Pinpoint the cell where the given text exists, returning its (X, Y) midpoint coordinate. 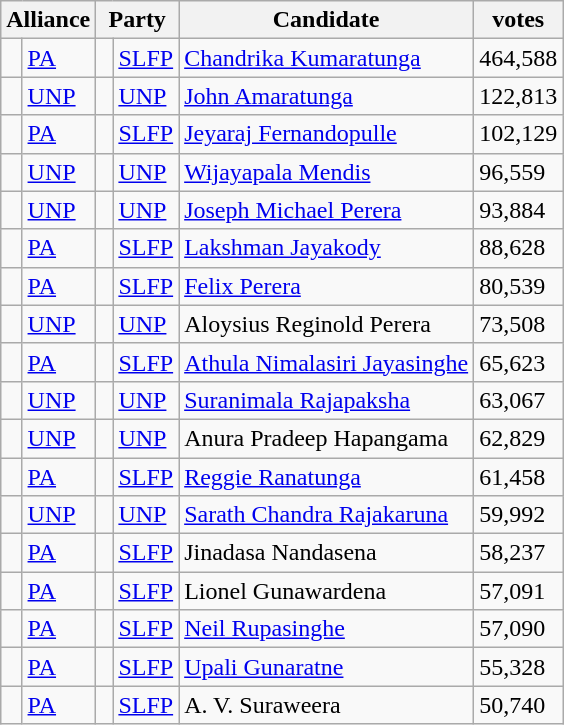
57,090 (518, 629)
Felix Perera (326, 286)
Neil Rupasinghe (326, 629)
Chandrika Kumaratunga (326, 58)
John Amaratunga (326, 96)
Suranimala Rajapaksha (326, 400)
122,813 (518, 96)
Candidate (326, 20)
Sarath Chandra Rajakaruna (326, 515)
80,539 (518, 286)
65,623 (518, 362)
Upali Gunaratne (326, 667)
Wijayapala Mendis (326, 172)
A. V. Suraweera (326, 705)
63,067 (518, 400)
50,740 (518, 705)
Aloysius Reginold Perera (326, 324)
Joseph Michael Perera (326, 210)
Anura Pradeep Hapangama (326, 438)
61,458 (518, 477)
102,129 (518, 134)
73,508 (518, 324)
Jinadasa Nandasena (326, 553)
Reggie Ranatunga (326, 477)
Lionel Gunawardena (326, 591)
96,559 (518, 172)
votes (518, 20)
88,628 (518, 248)
Athula Nimalasiri Jayasinghe (326, 362)
Jeyaraj Fernandopulle (326, 134)
93,884 (518, 210)
57,091 (518, 591)
58,237 (518, 553)
Lakshman Jayakody (326, 248)
Party (138, 20)
59,992 (518, 515)
464,588 (518, 58)
62,829 (518, 438)
Alliance (48, 20)
55,328 (518, 667)
